Return [X, Y] of the center of cell containing provided text 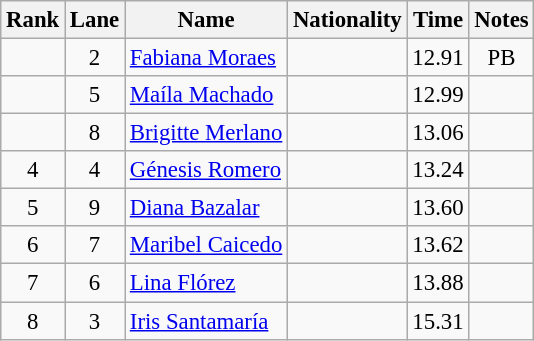
Notes [502, 20]
Rank [33, 20]
Lane [95, 20]
Nationality [348, 20]
13.06 [438, 133]
Time [438, 20]
9 [95, 208]
PB [502, 58]
13.60 [438, 208]
12.99 [438, 95]
Génesis Romero [206, 170]
12.91 [438, 58]
3 [95, 321]
13.24 [438, 170]
Maribel Caicedo [206, 245]
Fabiana Moraes [206, 58]
Diana Bazalar [206, 208]
2 [95, 58]
Brigitte Merlano [206, 133]
13.62 [438, 245]
15.31 [438, 321]
Maíla Machado [206, 95]
13.88 [438, 283]
Iris Santamaría [206, 321]
Name [206, 20]
Lina Flórez [206, 283]
